Detect which cell encompasses the target text, then output its (X, Y) center coordinate. 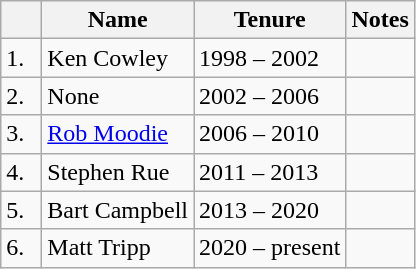
1. (22, 58)
Notes (380, 20)
3. (22, 134)
2002 – 2006 (270, 96)
Matt Tripp (118, 248)
Tenure (270, 20)
2006 – 2010 (270, 134)
Rob Moodie (118, 134)
2013 – 2020 (270, 210)
Bart Campbell (118, 210)
5. (22, 210)
Ken Cowley (118, 58)
2011 – 2013 (270, 172)
2020 – present (270, 248)
2. (22, 96)
6. (22, 248)
Name (118, 20)
None (118, 96)
Stephen Rue (118, 172)
1998 – 2002 (270, 58)
4. (22, 172)
